Output the [X, Y] coordinate of the center of the cell containing the given text.  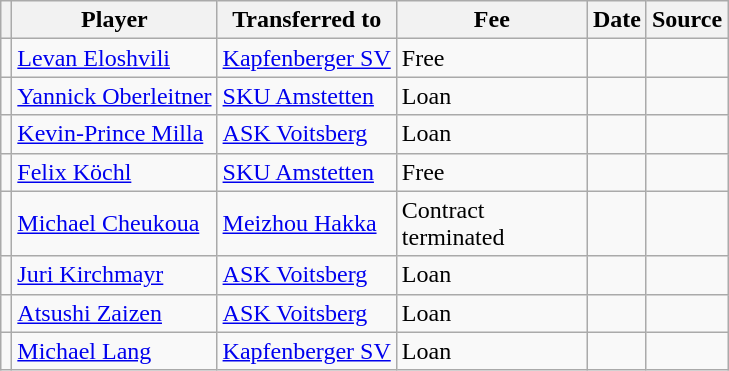
Yannick Oberleitner [114, 96]
Source [686, 20]
Michael Cheukoua [114, 224]
Meizhou Hakka [306, 224]
Contract terminated [492, 224]
Date [616, 20]
Transferred to [306, 20]
Atsushi Zaizen [114, 313]
Felix Köchl [114, 172]
Kevin-Prince Milla [114, 134]
Fee [492, 20]
Player [114, 20]
Michael Lang [114, 351]
Juri Kirchmayr [114, 275]
Levan Eloshvili [114, 58]
